Determine the [x, y] coordinate at the center of the cell enclosing the given text.  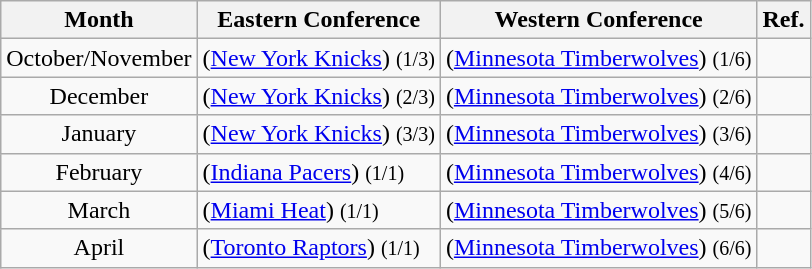
(New York Knicks) (1/3) [318, 58]
(Toronto Raptors) (1/1) [318, 248]
(Minnesota Timberwolves) (6/6) [598, 248]
(New York Knicks) (2/3) [318, 96]
Western Conference [598, 20]
Ref. [784, 20]
April [99, 248]
(Minnesota Timberwolves) (1/6) [598, 58]
(Minnesota Timberwolves) (4/6) [598, 172]
(Minnesota Timberwolves) (5/6) [598, 210]
(Indiana Pacers) (1/1) [318, 172]
(Minnesota Timberwolves) (3/6) [598, 134]
(Minnesota Timberwolves) (2/6) [598, 96]
Month [99, 20]
October/November [99, 58]
(New York Knicks) (3/3) [318, 134]
Eastern Conference [318, 20]
January [99, 134]
February [99, 172]
March [99, 210]
(Miami Heat) (1/1) [318, 210]
December [99, 96]
